Identify which cell holds the provided text, then report its (X, Y) central coordinate. 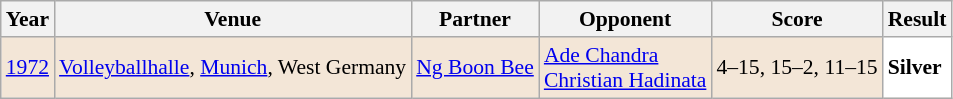
Opponent (626, 19)
Venue (232, 19)
4–15, 15–2, 11–15 (796, 68)
Ng Boon Bee (475, 68)
Silver (918, 68)
Ade Chandra Christian Hadinata (626, 68)
Year (28, 19)
Volleyballhalle, Munich, West Germany (232, 68)
Score (796, 19)
1972 (28, 68)
Result (918, 19)
Partner (475, 19)
